Provide the (X, Y) coordinate of the cell's center where the given text is located.  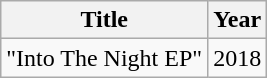
Year (238, 20)
2018 (238, 58)
"Into The Night EP" (104, 58)
Title (104, 20)
